Return the (x, y) coordinate for the center point of the cell that contains the specified text.  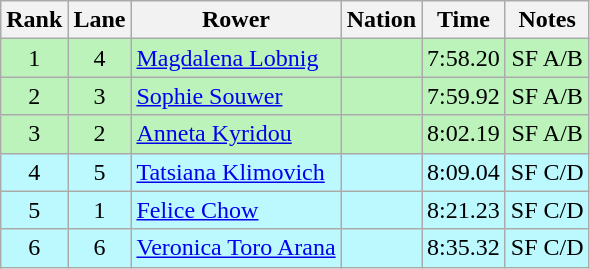
Lane (100, 20)
Magdalena Lobnig (236, 58)
Tatsiana Klimovich (236, 172)
Notes (547, 20)
Rank (34, 20)
8:35.32 (464, 248)
7:58.20 (464, 58)
Nation (381, 20)
8:21.23 (464, 210)
Anneta Kyridou (236, 134)
Time (464, 20)
7:59.92 (464, 96)
Sophie Souwer (236, 96)
Veronica Toro Arana (236, 248)
8:09.04 (464, 172)
Felice Chow (236, 210)
Rower (236, 20)
8:02.19 (464, 134)
